Identify which cell holds the provided text, then report its [x, y] central coordinate. 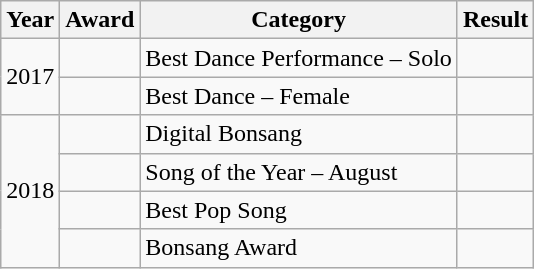
Bonsang Award [299, 248]
Award [100, 20]
2018 [30, 191]
Song of the Year – August [299, 172]
2017 [30, 77]
Year [30, 20]
Best Dance – Female [299, 96]
Best Dance Performance – Solo [299, 58]
Digital Bonsang [299, 134]
Best Pop Song [299, 210]
Result [495, 20]
Category [299, 20]
